Provide the (x, y) coordinate of the cell's center where the given text is located.  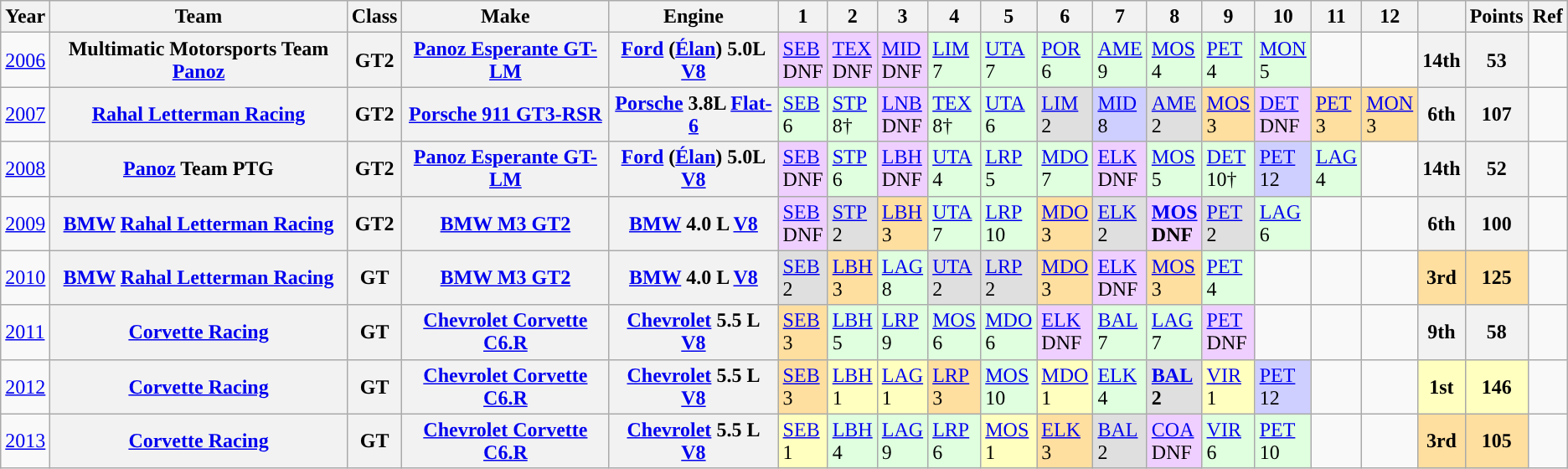
2008 (25, 169)
MDO1 (1065, 387)
6 (1065, 17)
LBH5 (853, 332)
58 (1496, 332)
53 (1496, 60)
MOSDNF (1174, 223)
VIR6 (1228, 441)
POR6 (1065, 60)
107 (1496, 114)
STP6 (853, 169)
Team (199, 17)
TEXDNF (853, 60)
8 (1174, 17)
MOS6 (955, 332)
125 (1496, 278)
LAG1 (902, 387)
2011 (25, 332)
2 (853, 17)
Class (374, 17)
SEB1 (802, 441)
2007 (25, 114)
MIDDNF (902, 60)
Porsche 3.8L Flat-6 (694, 114)
DET10† (1228, 169)
MON5 (1283, 60)
7 (1120, 17)
12 (1390, 17)
MID8 (1120, 114)
ELK4 (1120, 387)
LBH1 (853, 387)
100 (1496, 223)
LBH4 (853, 441)
9 (1228, 17)
Ref (1548, 17)
MOS10 (1008, 387)
STP2 (853, 223)
SEB6 (802, 114)
VIR1 (1228, 387)
LAG8 (902, 278)
LIM7 (955, 60)
AME9 (1120, 60)
2013 (25, 441)
MDO7 (1065, 169)
UTA2 (955, 278)
Year (25, 17)
PET10 (1283, 441)
4 (955, 17)
DETDNF (1283, 114)
LRP9 (902, 332)
PETDNF (1228, 332)
LRP2 (1008, 278)
ELK2 (1120, 223)
ELK3 (1065, 441)
LAG7 (1174, 332)
2012 (25, 387)
LIM2 (1065, 114)
MDO6 (1008, 332)
1 (802, 17)
11 (1336, 17)
Engine (694, 17)
LAG9 (902, 441)
LAG6 (1283, 223)
UTA4 (955, 169)
9th (1442, 332)
UTA6 (1008, 114)
3 (902, 17)
MON3 (1390, 114)
LRP6 (955, 441)
MOS1 (1008, 441)
LNBDNF (902, 114)
2006 (25, 60)
LAG4 (1336, 169)
146 (1496, 387)
LRP3 (955, 387)
Make (506, 17)
Rahal Letterman Racing (199, 114)
MOS5 (1174, 169)
PET3 (1336, 114)
Panoz Team PTG (199, 169)
LRP10 (1008, 223)
MOS4 (1174, 60)
Points (1496, 17)
SEB2 (802, 278)
PET2 (1228, 223)
5 (1008, 17)
LRP5 (1008, 169)
Multimatic Motorsports Team Panoz (199, 60)
AME2 (1174, 114)
COADNF (1174, 441)
2009 (25, 223)
105 (1496, 441)
10 (1283, 17)
BAL7 (1120, 332)
LBHDNF (902, 169)
Porsche 911 GT3-RSR (506, 114)
1st (1442, 387)
STP8† (853, 114)
TEX8† (955, 114)
2010 (25, 278)
52 (1496, 169)
